Detect which cell encompasses the target text, then output its [X, Y] center coordinate. 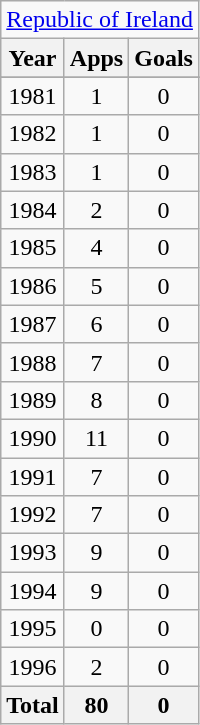
1983 [33, 172]
1993 [33, 553]
Republic of Ireland [100, 20]
Apps [96, 58]
1992 [33, 515]
1984 [33, 210]
80 [96, 705]
1987 [33, 324]
1989 [33, 400]
6 [96, 324]
1991 [33, 477]
1981 [33, 96]
1994 [33, 591]
5 [96, 286]
1988 [33, 362]
Total [33, 705]
Goals [164, 58]
Year [33, 58]
1985 [33, 248]
1996 [33, 667]
8 [96, 400]
1982 [33, 134]
1995 [33, 629]
1990 [33, 438]
4 [96, 248]
11 [96, 438]
1986 [33, 286]
